Output the (x, y) coordinate of the center of the cell containing the given text.  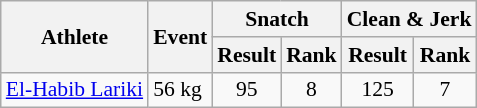
Clean & Jerk (410, 19)
Event (180, 36)
Athlete (74, 36)
95 (246, 90)
Snatch (276, 19)
7 (444, 90)
125 (378, 90)
8 (312, 90)
56 kg (180, 90)
El-Habib Lariki (74, 90)
